Scan for the cell matching the given text and deliver its (X, Y) coordinate at center. 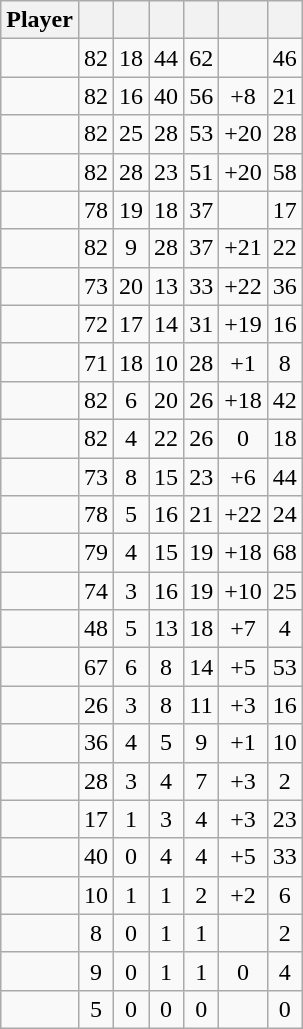
+7 (244, 629)
Player (40, 20)
31 (202, 324)
48 (96, 629)
24 (284, 515)
79 (96, 553)
7 (202, 781)
42 (284, 400)
+19 (244, 324)
+6 (244, 477)
72 (96, 324)
+21 (244, 248)
46 (284, 58)
74 (96, 591)
56 (202, 96)
51 (202, 172)
62 (202, 58)
11 (202, 705)
71 (96, 362)
58 (284, 172)
+2 (244, 895)
67 (96, 667)
+8 (244, 96)
+10 (244, 591)
68 (284, 553)
